From the cell containing the given text, extract its center point as (X, Y) coordinate. 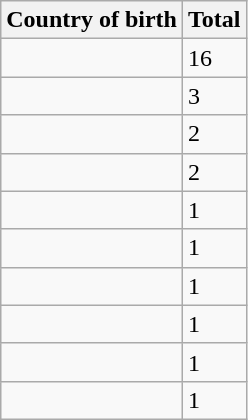
16 (214, 58)
Total (214, 20)
3 (214, 96)
Country of birth (92, 20)
